Return [x, y] of the center of cell containing provided text 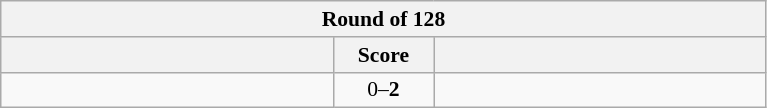
0–2 [383, 90]
Round of 128 [384, 19]
Score [383, 55]
